Scan for the cell matching the given text and deliver its [x, y] coordinate at center. 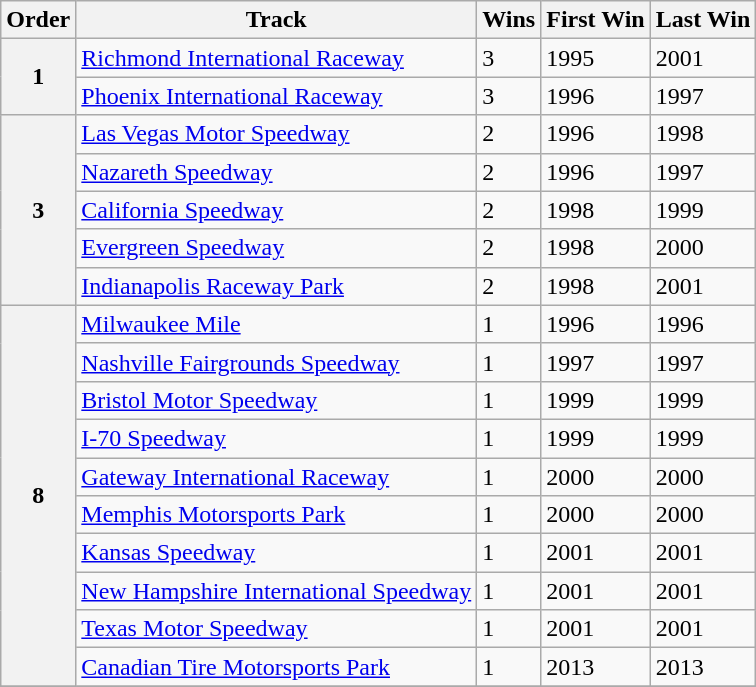
Wins [509, 20]
Las Vegas Motor Speedway [276, 134]
I-70 Speedway [276, 438]
Richmond International Raceway [276, 58]
First Win [596, 20]
Texas Motor Speedway [276, 629]
8 [38, 496]
1995 [596, 58]
Evergreen Speedway [276, 248]
Order [38, 20]
Milwaukee Mile [276, 324]
Last Win [703, 20]
New Hampshire International Speedway [276, 591]
Canadian Tire Motorsports Park [276, 667]
Track [276, 20]
Gateway International Raceway [276, 477]
Nazareth Speedway [276, 172]
Indianapolis Raceway Park [276, 286]
Kansas Speedway [276, 553]
Phoenix International Raceway [276, 96]
California Speedway [276, 210]
Memphis Motorsports Park [276, 515]
Nashville Fairgrounds Speedway [276, 362]
Bristol Motor Speedway [276, 400]
